Capture the cell that displays the provided text and extract its (x, y) central coordinate. 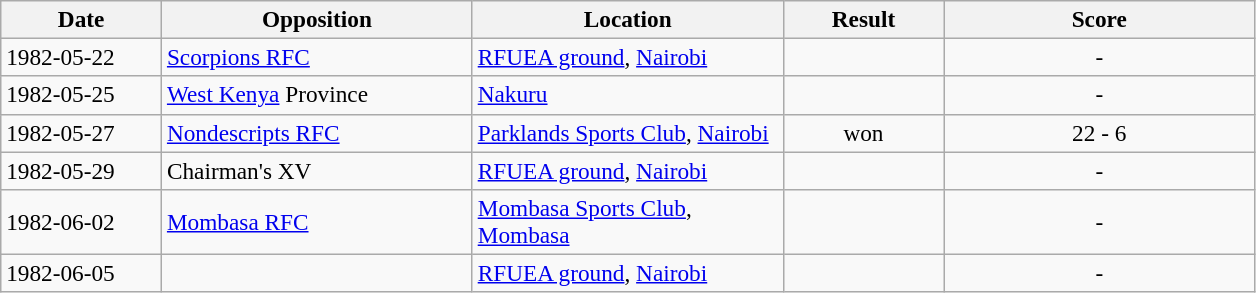
1982-06-02 (82, 222)
Date (82, 19)
won (864, 133)
Result (864, 19)
Score (1100, 19)
Nondescripts RFC (318, 133)
1982-05-29 (82, 170)
1982-06-05 (82, 273)
22 - 6 (1100, 133)
1982-05-25 (82, 95)
West Kenya Province (318, 95)
Chairman's XV (318, 170)
Nakuru (628, 95)
Location (628, 19)
Mombasa Sports Club, Mombasa (628, 222)
Opposition (318, 19)
Mombasa RFC (318, 222)
Scorpions RFC (318, 57)
1982-05-27 (82, 133)
Parklands Sports Club, Nairobi (628, 133)
1982-05-22 (82, 57)
